Scan for the cell matching the given text and deliver its (X, Y) coordinate at center. 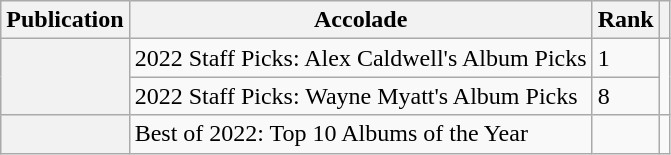
1 (626, 58)
Rank (626, 20)
Accolade (360, 20)
2022 Staff Picks: Wayne Myatt's Album Picks (360, 96)
8 (626, 96)
Publication (65, 20)
2022 Staff Picks: Alex Caldwell's Album Picks (360, 58)
Best of 2022: Top 10 Albums of the Year (360, 134)
